Find where the given text appears and provide that cell's center as (x, y) coordinate. 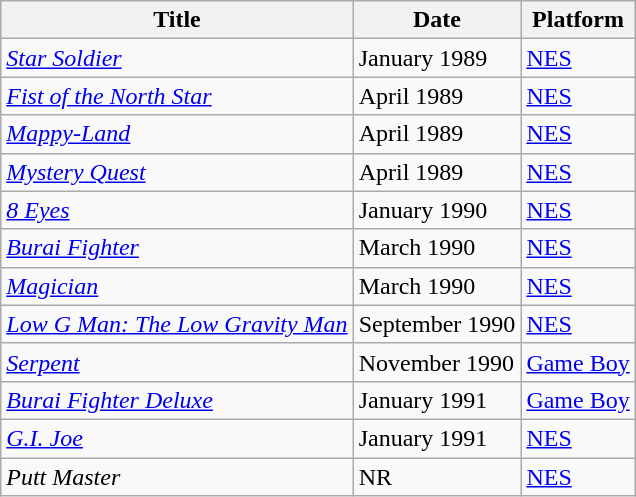
Magician (177, 286)
January 1989 (437, 58)
Title (177, 20)
G.I. Joe (177, 438)
Platform (578, 20)
Mappy-Land (177, 134)
NR (437, 477)
Putt Master (177, 477)
November 1990 (437, 362)
8 Eyes (177, 210)
September 1990 (437, 324)
Burai Fighter Deluxe (177, 400)
Serpent (177, 362)
Date (437, 20)
Star Soldier (177, 58)
Fist of the North Star (177, 96)
Mystery Quest (177, 172)
Low G Man: The Low Gravity Man (177, 324)
January 1990 (437, 210)
Burai Fighter (177, 248)
